Determine the (x, y) coordinate at the center of the cell enclosing the given text.  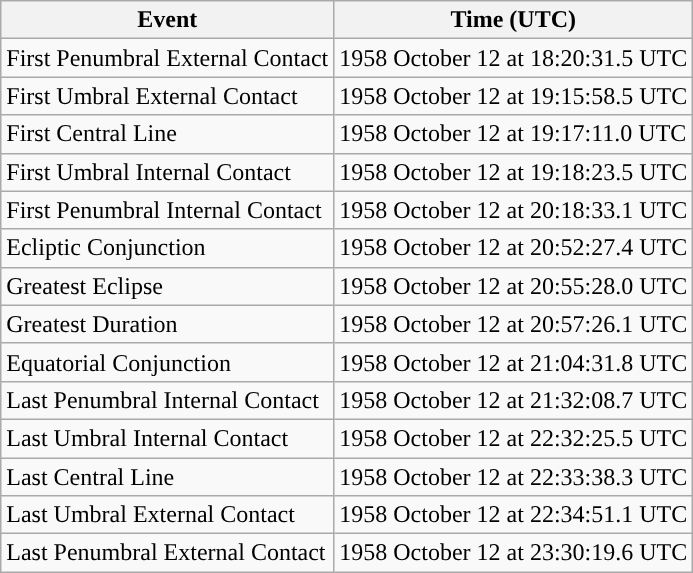
1958 October 12 at 20:52:27.4 UTC (514, 248)
First Penumbral Internal Contact (168, 210)
Last Central Line (168, 477)
Last Umbral Internal Contact (168, 438)
First Umbral External Contact (168, 96)
Ecliptic Conjunction (168, 248)
1958 October 12 at 20:55:28.0 UTC (514, 286)
1958 October 12 at 21:32:08.7 UTC (514, 400)
First Central Line (168, 134)
1958 October 12 at 18:20:31.5 UTC (514, 58)
1958 October 12 at 19:15:58.5 UTC (514, 96)
1958 October 12 at 22:32:25.5 UTC (514, 438)
1958 October 12 at 21:04:31.8 UTC (514, 362)
Last Penumbral Internal Contact (168, 400)
Time (UTC) (514, 20)
Greatest Duration (168, 324)
Last Penumbral External Contact (168, 553)
First Umbral Internal Contact (168, 172)
1958 October 12 at 22:34:51.1 UTC (514, 515)
Equatorial Conjunction (168, 362)
1958 October 12 at 22:33:38.3 UTC (514, 477)
1958 October 12 at 19:17:11.0 UTC (514, 134)
1958 October 12 at 23:30:19.6 UTC (514, 553)
First Penumbral External Contact (168, 58)
1958 October 12 at 19:18:23.5 UTC (514, 172)
1958 October 12 at 20:18:33.1 UTC (514, 210)
1958 October 12 at 20:57:26.1 UTC (514, 324)
Last Umbral External Contact (168, 515)
Greatest Eclipse (168, 286)
Event (168, 20)
